Return [X, Y] of the center of cell containing provided text 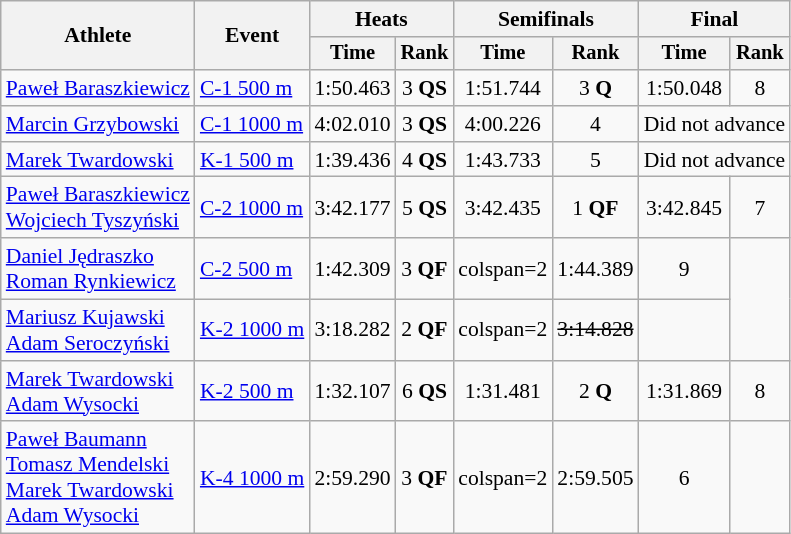
6 [684, 478]
2:59.505 [595, 478]
1:31.869 [684, 392]
K-4 1000 m [252, 478]
Paweł Baumann Tomasz MendelskiMarek TwardowskiAdam Wysocki [98, 478]
Marek Twardowski Adam Wysocki [98, 392]
1:39.436 [352, 160]
1:43.733 [502, 160]
Marek Twardowski [98, 160]
Heats [381, 19]
3:14.828 [595, 330]
C-2 500 m [252, 268]
9 [684, 268]
1:32.107 [352, 392]
4:02.010 [352, 124]
Daniel Jędraszko Roman Rynkiewicz [98, 268]
Mariusz Kujawski Adam Seroczyński [98, 330]
C-1 500 m [252, 88]
3:42.177 [352, 208]
C-1 1000 m [252, 124]
6 QS [425, 392]
1:42.309 [352, 268]
Athlete [98, 36]
K-1 500 m [252, 160]
Paweł Baraszkiewicz [98, 88]
3 Q [595, 88]
4 QS [425, 160]
4:00.226 [502, 124]
1:50.048 [684, 88]
5 [595, 160]
1:51.744 [502, 88]
1:44.389 [595, 268]
7 [760, 208]
Final [715, 19]
Event [252, 36]
K-2 1000 m [252, 330]
1:50.463 [352, 88]
2:59.290 [352, 478]
4 [595, 124]
2 Q [595, 392]
5 QS [425, 208]
1 QF [595, 208]
3:42.435 [502, 208]
K-2 500 m [252, 392]
3:42.845 [684, 208]
2 QF [425, 330]
1:31.481 [502, 392]
Paweł Baraszkiewicz Wojciech Tyszyński [98, 208]
Semifinals [546, 19]
C-2 1000 m [252, 208]
Marcin Grzybowski [98, 124]
3:18.282 [352, 330]
